For the text-containing cell, return its midpoint in (X, Y) coordinate format. 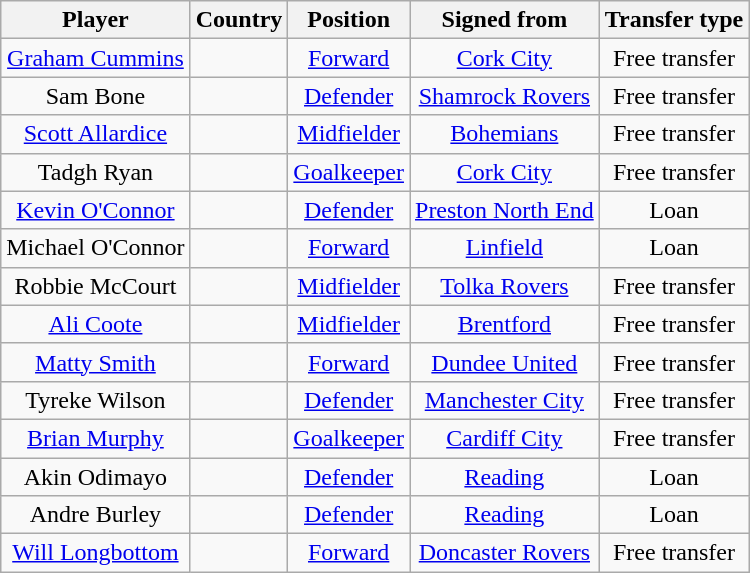
Dundee United (505, 362)
Transfer type (674, 20)
Bohemians (505, 134)
Graham Cummins (96, 58)
Robbie McCourt (96, 286)
Doncaster Rovers (505, 553)
Tolka Rovers (505, 286)
Shamrock Rovers (505, 96)
Tadgh Ryan (96, 172)
Player (96, 20)
Linfield (505, 248)
Matty Smith (96, 362)
Brentford (505, 324)
Kevin O'Connor (96, 210)
Country (239, 20)
Ali Coote (96, 324)
Position (349, 20)
Andre Burley (96, 515)
Brian Murphy (96, 438)
Preston North End (505, 210)
Akin Odimayo (96, 477)
Signed from (505, 20)
Sam Bone (96, 96)
Cardiff City (505, 438)
Manchester City (505, 400)
Scott Allardice (96, 134)
Will Longbottom (96, 553)
Michael O'Connor (96, 248)
Tyreke Wilson (96, 400)
